Find where the given text appears and provide that cell's center as [x, y] coordinate. 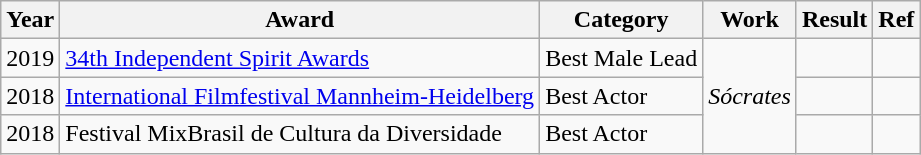
Ref [896, 20]
Festival MixBrasil de Cultura da Diversidade [300, 134]
Sócrates [750, 96]
International Filmfestival Mannheim-Heidelberg [300, 96]
2019 [30, 58]
Category [622, 20]
34th Independent Spirit Awards [300, 58]
Best Male Lead [622, 58]
Result [834, 20]
Year [30, 20]
Work [750, 20]
Award [300, 20]
